For the text-containing cell, return its midpoint in [x, y] coordinate format. 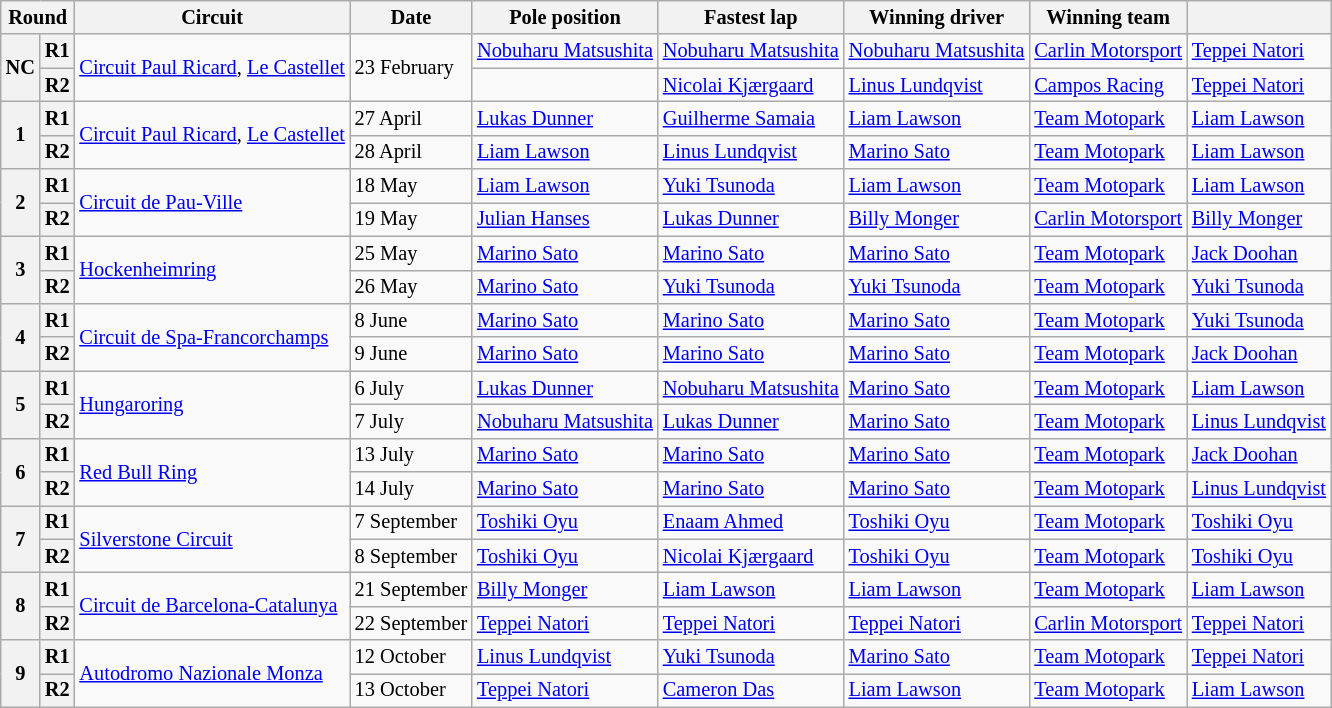
Circuit de Barcelona-Catalunya [212, 606]
Circuit de Spa-Francorchamps [212, 336]
Winning team [1108, 17]
26 May [411, 287]
Campos Racing [1108, 85]
Cameron Das [751, 690]
27 April [411, 118]
Hockenheimring [212, 270]
Silverstone Circuit [212, 538]
Circuit [212, 17]
Winning driver [937, 17]
2 [20, 202]
Enaam Ahmed [751, 522]
9 June [411, 354]
7 September [411, 522]
6 [20, 472]
Guilherme Samaia [751, 118]
7 July [411, 421]
9 [20, 674]
13 July [411, 455]
6 July [411, 388]
8 June [411, 320]
25 May [411, 253]
Round [38, 17]
13 October [411, 690]
4 [20, 336]
Pole position [565, 17]
NC [20, 68]
19 May [411, 219]
5 [20, 404]
Julian Hanses [565, 219]
Circuit de Pau-Ville [212, 202]
23 February [411, 68]
7 [20, 538]
Date [411, 17]
8 September [411, 556]
22 September [411, 623]
1 [20, 134]
3 [20, 270]
21 September [411, 589]
Fastest lap [751, 17]
8 [20, 606]
18 May [411, 186]
28 April [411, 152]
12 October [411, 657]
14 July [411, 489]
Hungaroring [212, 404]
Red Bull Ring [212, 472]
Autodromo Nazionale Monza [212, 674]
